Identify which cell holds the provided text, then report its (x, y) central coordinate. 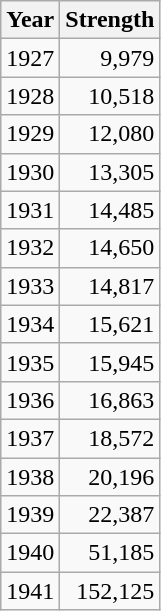
1936 (30, 400)
1932 (30, 248)
15,945 (110, 362)
10,518 (110, 96)
152,125 (110, 591)
Year (30, 20)
14,650 (110, 248)
1935 (30, 362)
13,305 (110, 172)
16,863 (110, 400)
1937 (30, 438)
1930 (30, 172)
1927 (30, 58)
15,621 (110, 324)
1929 (30, 134)
1938 (30, 477)
1939 (30, 515)
18,572 (110, 438)
1940 (30, 553)
1928 (30, 96)
1934 (30, 324)
51,185 (110, 553)
1933 (30, 286)
14,817 (110, 286)
12,080 (110, 134)
20,196 (110, 477)
Strength (110, 20)
22,387 (110, 515)
1931 (30, 210)
9,979 (110, 58)
1941 (30, 591)
14,485 (110, 210)
